Pinpoint the cell where the given text exists, returning its [x, y] midpoint coordinate. 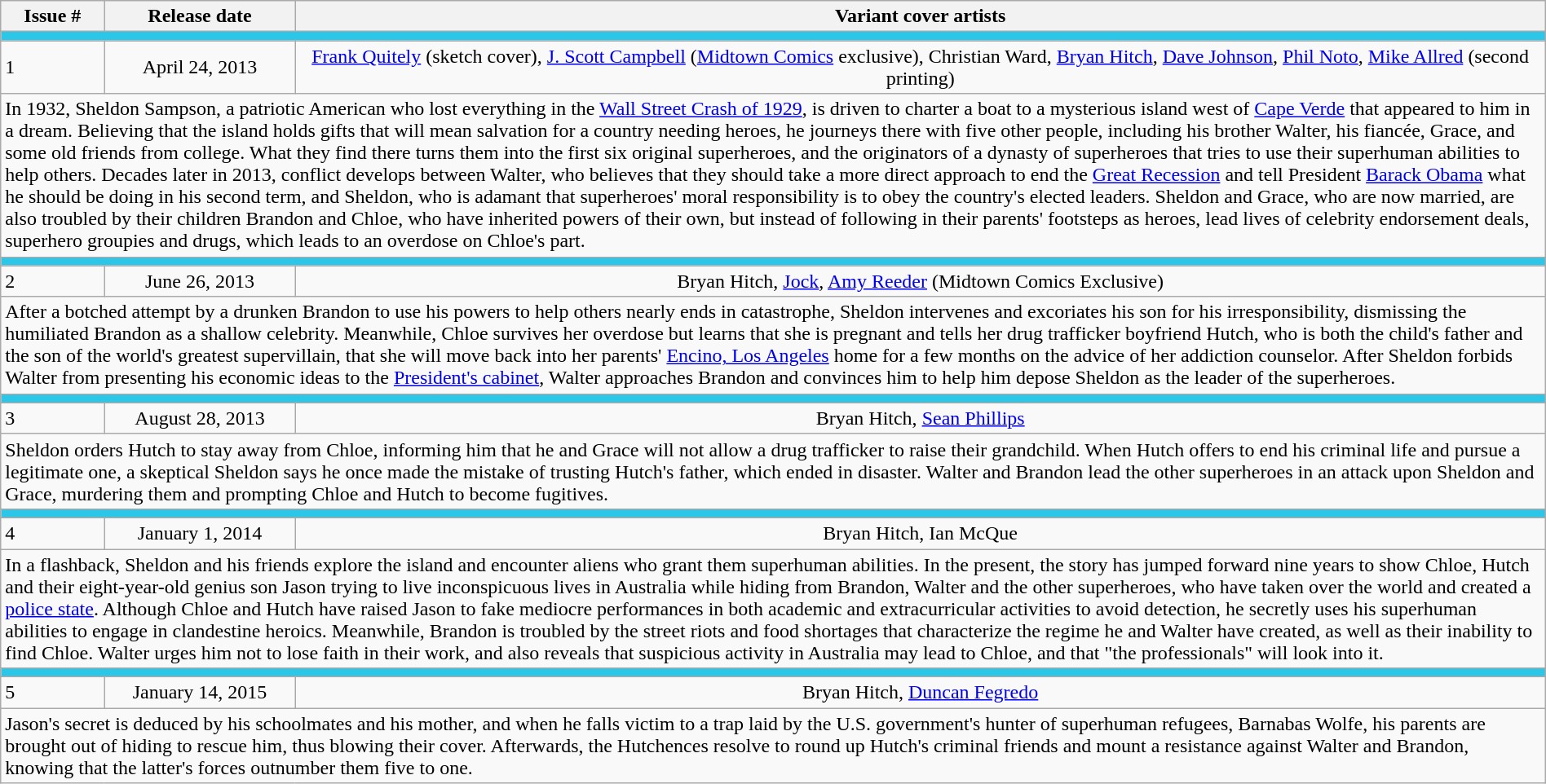
Bryan Hitch, Ian McQue [920, 533]
3 [52, 418]
2 [52, 281]
1 [52, 67]
Bryan Hitch, Sean Phillips [920, 418]
Issue # [52, 16]
January 14, 2015 [200, 693]
Release date [200, 16]
Bryan Hitch, Duncan Fegredo [920, 693]
Bryan Hitch, Jock, Amy Reeder (Midtown Comics Exclusive) [920, 281]
January 1, 2014 [200, 533]
April 24, 2013 [200, 67]
Variant cover artists [920, 16]
4 [52, 533]
August 28, 2013 [200, 418]
June 26, 2013 [200, 281]
5 [52, 693]
